Capture the cell that displays the provided text and extract its [X, Y] central coordinate. 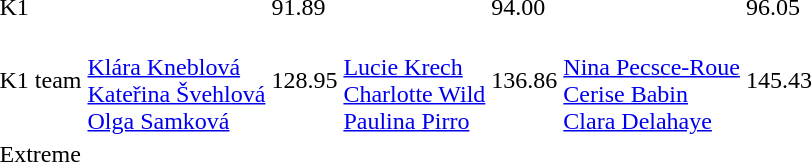
Klára KneblováKateřina ŠvehlováOlga Samková [176, 80]
Nina Pecsce-RoueCerise BabinClara Delahaye [652, 80]
Lucie KrechCharlotte WildPaulina Pirro [414, 80]
128.95 [304, 80]
136.86 [524, 80]
